Search for the cell housing the specified text and yield its [x, y] center coordinate. 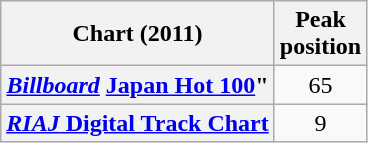
Billboard Japan Hot 100" [138, 85]
Chart (2011) [138, 34]
9 [320, 123]
65 [320, 85]
RIAJ Digital Track Chart [138, 123]
Peakposition [320, 34]
